Detect which cell encompasses the target text, then output its [X, Y] center coordinate. 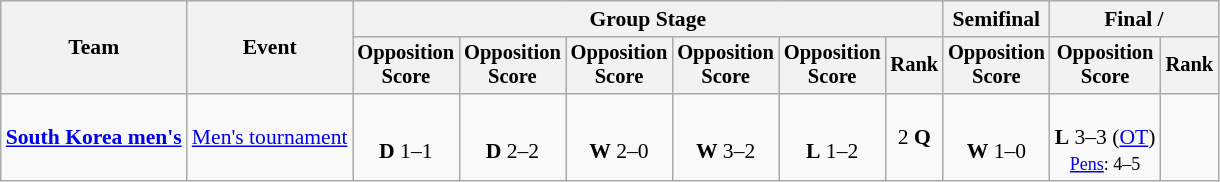
D 2–2 [512, 138]
Event [270, 48]
Group Stage [648, 19]
2 Q [914, 138]
Semifinal [996, 19]
Final / [1134, 19]
W 3–2 [726, 138]
L 3–3 (OT)Pens: 4–5 [1106, 138]
Men's tournament [270, 138]
D 1–1 [406, 138]
South Korea men's [94, 138]
Team [94, 48]
W 1–0 [996, 138]
L 1–2 [832, 138]
W 2–0 [620, 138]
